Locate the cell with the specified text and output its [X, Y] center coordinate. 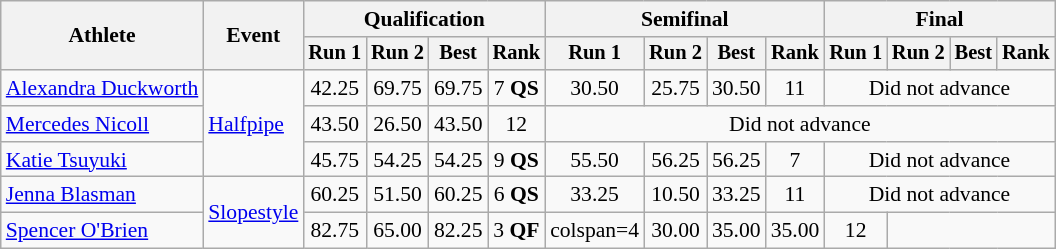
Alexandra Duckworth [102, 88]
25.75 [676, 88]
Athlete [102, 36]
Final [939, 19]
3 QF [517, 231]
Spencer O'Brien [102, 231]
10.50 [676, 195]
Slopestyle [253, 212]
9 QS [517, 160]
82.75 [334, 231]
55.50 [594, 160]
Jenna Blasman [102, 195]
51.50 [398, 195]
42.25 [334, 88]
30.00 [676, 231]
Katie Tsuyuki [102, 160]
7 [796, 160]
65.00 [398, 231]
Event [253, 36]
6 QS [517, 195]
26.50 [398, 124]
colspan=4 [594, 231]
Halfpipe [253, 124]
Qualification [424, 19]
7 QS [517, 88]
Mercedes Nicoll [102, 124]
Semifinal [684, 19]
82.25 [458, 231]
45.75 [334, 160]
